Capture the cell that displays the provided text and extract its [x, y] central coordinate. 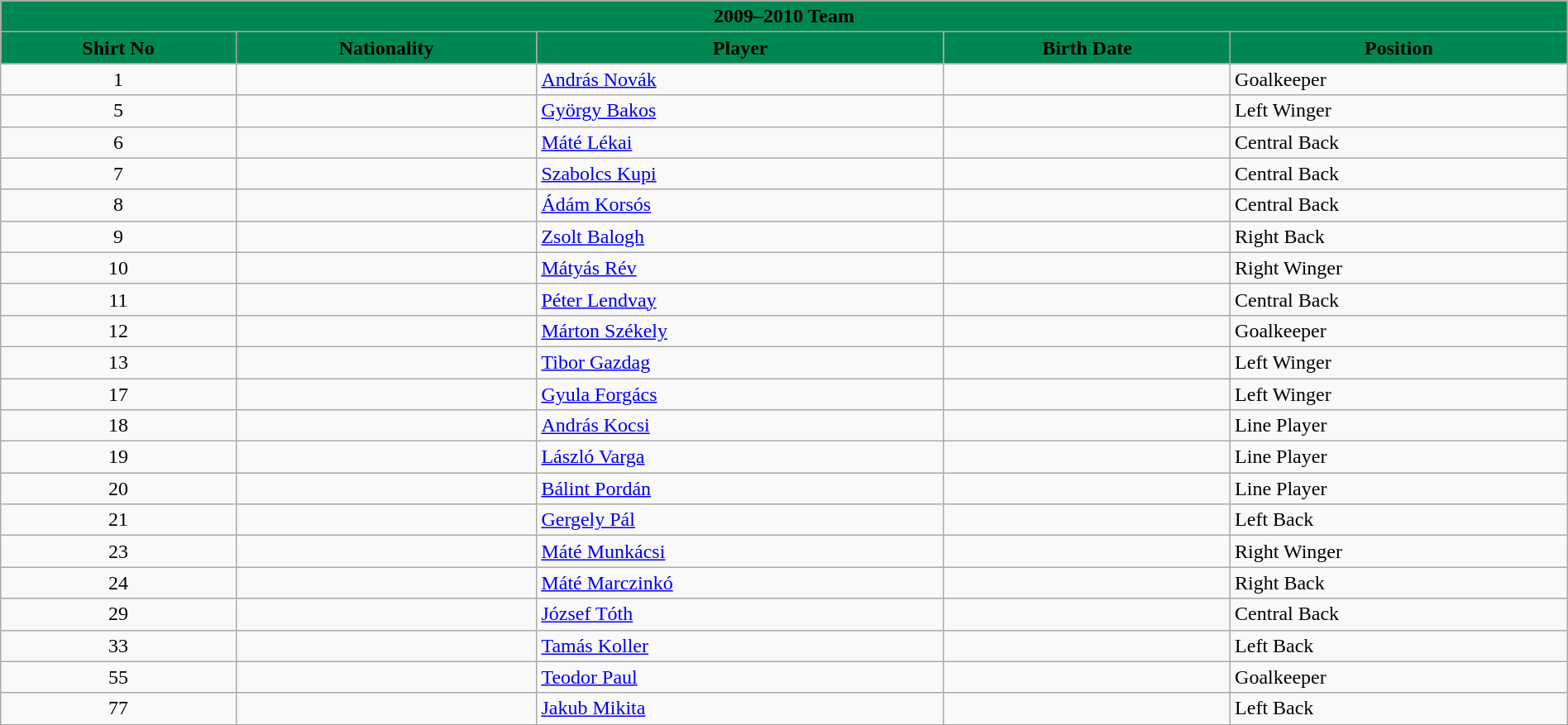
András Kocsi [741, 426]
21 [119, 520]
1 [119, 79]
Szabolcs Kupi [741, 174]
13 [119, 362]
Teodor Paul [741, 677]
Máté Marczinkó [741, 583]
Shirt No [119, 48]
9 [119, 236]
7 [119, 174]
András Novák [741, 79]
11 [119, 299]
23 [119, 551]
Position [1399, 48]
Zsolt Balogh [741, 236]
Márton Székely [741, 331]
19 [119, 457]
Mátyás Rév [741, 268]
Birth Date [1087, 48]
Nationality [386, 48]
József Tóth [741, 614]
8 [119, 205]
24 [119, 583]
Bálint Pordán [741, 489]
Máté Lékai [741, 142]
Gyula Forgács [741, 394]
55 [119, 677]
18 [119, 426]
Péter Lendvay [741, 299]
Jakub Mikita [741, 708]
Gergely Pál [741, 520]
Ádám Korsós [741, 205]
Tibor Gazdag [741, 362]
Máté Munkácsi [741, 551]
12 [119, 331]
György Bakos [741, 111]
33 [119, 646]
5 [119, 111]
Player [741, 48]
Tamás Koller [741, 646]
László Varga [741, 457]
2009–2010 Team [784, 17]
20 [119, 489]
10 [119, 268]
17 [119, 394]
6 [119, 142]
77 [119, 708]
29 [119, 614]
